Find where the given text appears and provide that cell's center as (X, Y) coordinate. 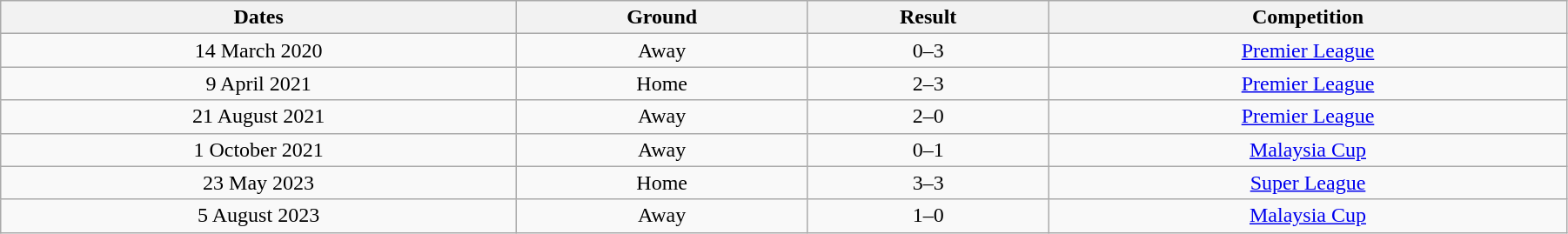
5 August 2023 (259, 216)
Ground (661, 17)
23 May 2023 (259, 183)
1–0 (928, 216)
Super League (1309, 183)
1 October 2021 (259, 150)
3–3 (928, 183)
14 March 2020 (259, 50)
2–0 (928, 117)
2–3 (928, 84)
0–1 (928, 150)
Dates (259, 17)
Competition (1309, 17)
9 April 2021 (259, 84)
21 August 2021 (259, 117)
Result (928, 17)
0–3 (928, 50)
